Find where the given text appears and provide that cell's center as [x, y] coordinate. 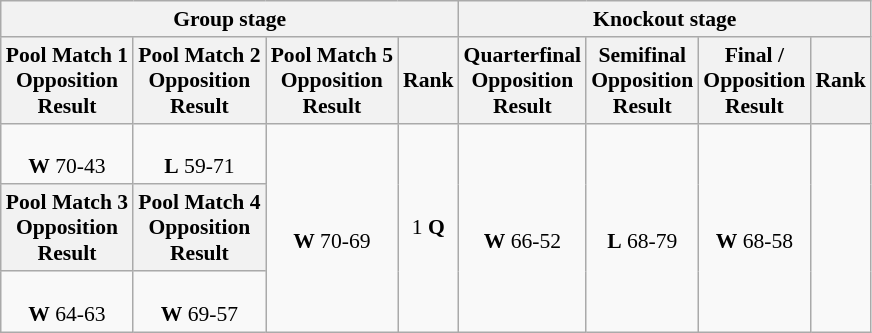
W 69-57 [199, 302]
W 66-52 [523, 228]
L 59-71 [199, 154]
W 64-63 [67, 302]
W 70-69 [332, 228]
Final / OppositionResult [754, 80]
L 68-79 [642, 228]
Pool Match 4OppositionResult [199, 228]
Group stage [230, 19]
W 70-43 [67, 154]
1 Q [428, 228]
SemifinalOppositionResult [642, 80]
Pool Match 3OppositionResult [67, 228]
Pool Match 2OppositionResult [199, 80]
Knockout stage [665, 19]
Pool Match 1OppositionResult [67, 80]
W 68-58 [754, 228]
QuarterfinalOppositionResult [523, 80]
Pool Match 5OppositionResult [332, 80]
